Find where the given text appears and provide that cell's center as [X, Y] coordinate. 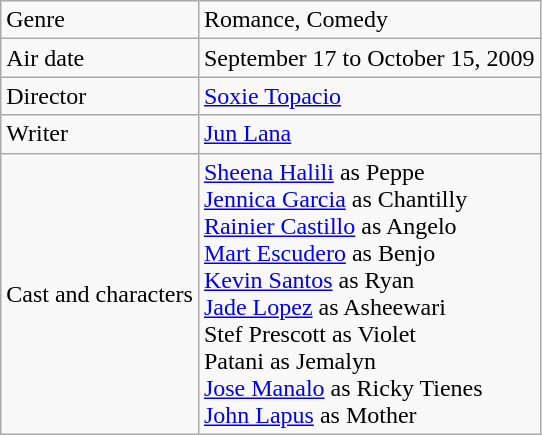
Soxie Topacio [369, 96]
Director [100, 96]
September 17 to October 15, 2009 [369, 58]
Genre [100, 20]
Cast and characters [100, 294]
Jun Lana [369, 134]
Writer [100, 134]
Air date [100, 58]
Romance, Comedy [369, 20]
